Detect which cell encompasses the target text, then output its (x, y) center coordinate. 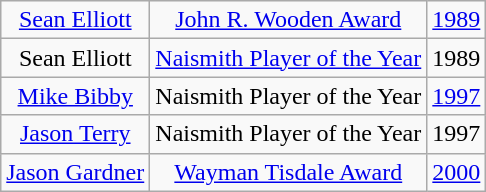
Jason Gardner (76, 172)
Mike Bibby (76, 96)
2000 (456, 172)
Jason Terry (76, 134)
Wayman Tisdale Award (288, 172)
John R. Wooden Award (288, 20)
